Output the [x, y] coordinate of the center of the cell containing the given text.  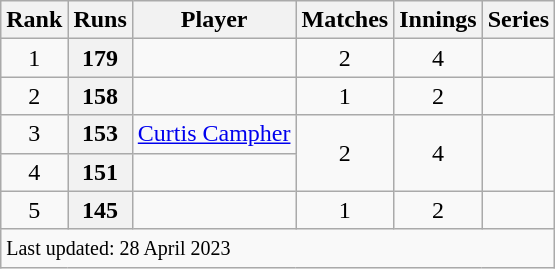
Series [518, 20]
151 [100, 172]
5 [34, 210]
Innings [438, 20]
Last updated: 28 April 2023 [278, 248]
158 [100, 96]
Runs [100, 20]
Player [214, 20]
Rank [34, 20]
153 [100, 134]
179 [100, 58]
Curtis Campher [214, 134]
Matches [345, 20]
3 [34, 134]
145 [100, 210]
